Scan for the cell matching the given text and deliver its [X, Y] coordinate at center. 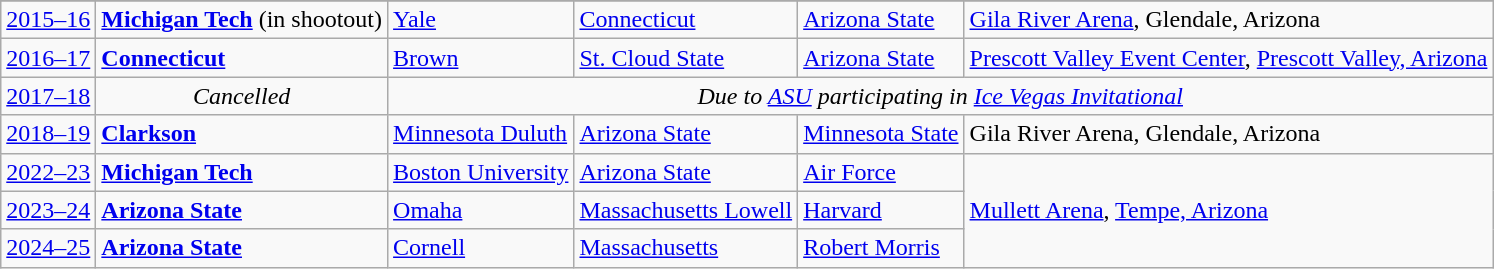
Mullett Arena, Tempe, Arizona [1228, 210]
Massachusetts Lowell [686, 210]
2024–25 [48, 248]
Cornell [481, 248]
Minnesota Duluth [481, 134]
Harvard [881, 210]
Michigan Tech [242, 172]
2018–19 [48, 134]
2017–18 [48, 96]
Robert Morris [881, 248]
Clarkson [242, 134]
Boston University [481, 172]
Yale [481, 20]
Prescott Valley Event Center, Prescott Valley, Arizona [1228, 58]
2015–16 [48, 20]
Due to ASU participating in Ice Vegas Invitational [940, 96]
Omaha [481, 210]
Michigan Tech (in shootout) [242, 20]
Cancelled [242, 96]
Air Force [881, 172]
St. Cloud State [686, 58]
2022–23 [48, 172]
Massachusetts [686, 248]
Brown [481, 58]
Minnesota State [881, 134]
2023–24 [48, 210]
2016–17 [48, 58]
